Extract the [X, Y] coordinate from the center of the cell holding the provided text.  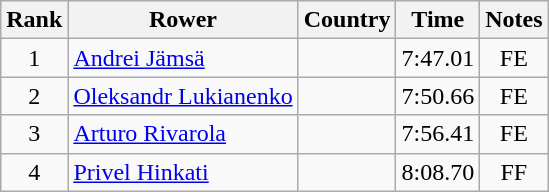
Notes [514, 20]
Country [347, 20]
2 [34, 96]
1 [34, 58]
Privel Hinkati [183, 172]
3 [34, 134]
Rank [34, 20]
Andrei Jämsä [183, 58]
Oleksandr Lukianenko [183, 96]
7:50.66 [438, 96]
7:56.41 [438, 134]
Arturo Rivarola [183, 134]
7:47.01 [438, 58]
FF [514, 172]
4 [34, 172]
Rower [183, 20]
8:08.70 [438, 172]
Time [438, 20]
